Pinpoint the cell where the given text exists, returning its (x, y) midpoint coordinate. 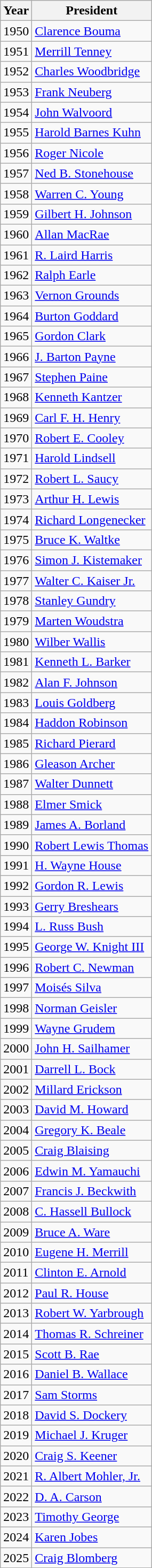
1960 (16, 234)
Wayne Grudem (92, 1028)
2022 (16, 1496)
1990 (16, 845)
2005 (16, 1150)
1984 (16, 723)
Timothy George (92, 1517)
Robert Lewis Thomas (92, 845)
1963 (16, 296)
1997 (16, 988)
1983 (16, 703)
2002 (16, 1089)
Robert E. Cooley (92, 438)
2024 (16, 1537)
Wilber Wallis (92, 642)
C. Hassell Bullock (92, 1211)
Paul R. House (92, 1293)
Gerry Breshears (92, 906)
Robert L. Saucy (92, 479)
Edwin M. Yamauchi (92, 1171)
Thomas R. Schreiner (92, 1334)
Millard Erickson (92, 1089)
1964 (16, 316)
Francis J. Beckwith (92, 1191)
1972 (16, 479)
D. A. Carson (92, 1496)
Warren C. Young (92, 194)
Ned B. Stonehouse (92, 173)
Bruce A. Ware (92, 1232)
1981 (16, 662)
2020 (16, 1456)
2000 (16, 1049)
Merrill Tenney (92, 51)
Richard Longenecker (92, 519)
Kenneth Kantzer (92, 397)
Kenneth L. Barker (92, 662)
1967 (16, 377)
2016 (16, 1374)
Haddon Robinson (92, 723)
Burton Goddard (92, 316)
1992 (16, 886)
Louis Goldberg (92, 703)
1991 (16, 865)
Gleason Archer (92, 764)
Gordon R. Lewis (92, 886)
Darrell L. Bock (92, 1069)
1962 (16, 275)
1955 (16, 133)
Eugene H. Merrill (92, 1252)
1954 (16, 112)
David M. Howard (92, 1110)
Stephen Paine (92, 377)
Elmer Smick (92, 804)
Robert C. Newman (92, 967)
2006 (16, 1171)
Scott B. Rae (92, 1354)
1999 (16, 1028)
1952 (16, 72)
L. Russ Bush (92, 927)
1951 (16, 51)
Gordon Clark (92, 336)
Roger Nicole (92, 153)
2007 (16, 1191)
H. Wayne House (92, 865)
1958 (16, 194)
1995 (16, 947)
1978 (16, 601)
Vernon Grounds (92, 296)
Norman Geisler (92, 1008)
1977 (16, 580)
Robert W. Yarbrough (92, 1313)
Arthur H. Lewis (92, 499)
John Walvoord (92, 112)
2017 (16, 1395)
2019 (16, 1435)
1966 (16, 357)
David S. Dockery (92, 1415)
Craig Blaising (92, 1150)
1987 (16, 784)
George W. Knight III (92, 947)
1956 (16, 153)
Gilbert H. Johnson (92, 214)
2011 (16, 1273)
1965 (16, 336)
Karen Jobes (92, 1537)
R. Laird Harris (92, 255)
1974 (16, 519)
Allan MacRae (92, 234)
1971 (16, 458)
Frank Neuberg (92, 92)
Michael J. Kruger (92, 1435)
1969 (16, 418)
Harold Barnes Kuhn (92, 133)
Year (16, 11)
Craig Blomberg (92, 1558)
1989 (16, 825)
Clinton E. Arnold (92, 1273)
Walter C. Kaiser Jr. (92, 580)
Carl F. H. Henry (92, 418)
1985 (16, 743)
2023 (16, 1517)
1957 (16, 173)
1970 (16, 438)
Richard Pierard (92, 743)
2001 (16, 1069)
Moisés Silva (92, 988)
1986 (16, 764)
Craig S. Keener (92, 1456)
1993 (16, 906)
2003 (16, 1110)
2010 (16, 1252)
1980 (16, 642)
1979 (16, 621)
1950 (16, 31)
1961 (16, 255)
Harold Lindsell (92, 458)
R. Albert Mohler, Jr. (92, 1476)
2018 (16, 1415)
2008 (16, 1211)
2009 (16, 1232)
1998 (16, 1008)
1996 (16, 967)
1982 (16, 682)
1975 (16, 540)
2014 (16, 1334)
Charles Woodbridge (92, 72)
1953 (16, 92)
2015 (16, 1354)
Walter Dunnett (92, 784)
Sam Storms (92, 1395)
1994 (16, 927)
2021 (16, 1476)
2013 (16, 1313)
2004 (16, 1130)
1976 (16, 560)
Ralph Earle (92, 275)
Clarence Bouma (92, 31)
Stanley Gundry (92, 601)
1988 (16, 804)
1973 (16, 499)
Gregory K. Beale (92, 1130)
President (92, 11)
James A. Borland (92, 825)
Daniel B. Wallace (92, 1374)
Bruce K. Waltke (92, 540)
John H. Sailhamer (92, 1049)
Marten Woudstra (92, 621)
2025 (16, 1558)
Simon J. Kistemaker (92, 560)
1968 (16, 397)
Alan F. Johnson (92, 682)
J. Barton Payne (92, 357)
1959 (16, 214)
2012 (16, 1293)
